Determine the (x, y) coordinate at the center of the cell enclosing the given text.  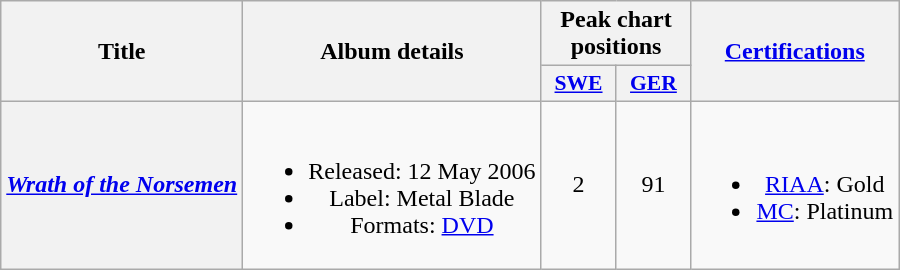
RIAA: GoldMC: Platinum (795, 184)
Released: 12 May 2006Label: Metal BladeFormats: DVD (392, 184)
2 (578, 184)
91 (654, 184)
Wrath of the Norsemen (122, 184)
Certifications (795, 52)
SWE (578, 84)
Album details (392, 52)
Title (122, 52)
Peak chart positions (616, 34)
GER (654, 84)
